From the cell containing the given text, extract its center point as [x, y] coordinate. 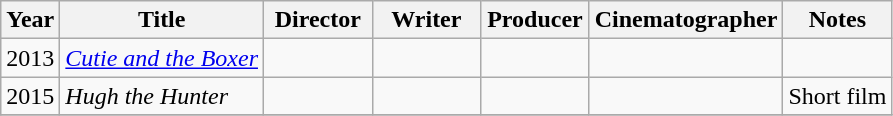
Short film [838, 96]
Producer [536, 20]
Title [162, 20]
2015 [30, 96]
Director [318, 20]
Cinematographer [686, 20]
Cutie and the Boxer [162, 58]
Hugh the Hunter [162, 96]
Writer [426, 20]
Year [30, 20]
2013 [30, 58]
Notes [838, 20]
